Determine the [X, Y] coordinate at the center of the cell enclosing the given text.  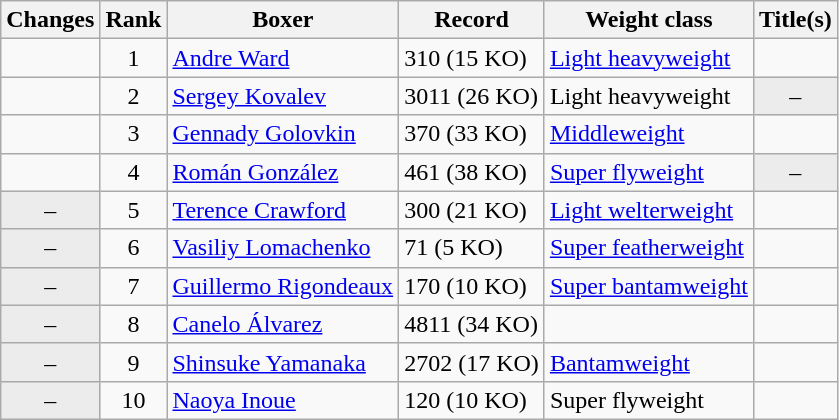
10 [134, 400]
7 [134, 286]
Román González [283, 172]
Changes [50, 20]
Canelo Álvarez [283, 324]
Bantamweight [648, 362]
Boxer [283, 20]
Middleweight [648, 134]
2 [134, 96]
3 [134, 134]
461 (38 KO) [472, 172]
5 [134, 210]
Super bantamweight [648, 286]
Vasiliy Lomachenko [283, 248]
Rank [134, 20]
Shinsuke Yamanaka [283, 362]
6 [134, 248]
Terence Crawford [283, 210]
170 (10 KO) [472, 286]
2702 (17 KO) [472, 362]
Light welterweight [648, 210]
Record [472, 20]
Super featherweight [648, 248]
Andre Ward [283, 58]
4811 (34 KO) [472, 324]
8 [134, 324]
3011 (26 KO) [472, 96]
Guillermo Rigondeaux [283, 286]
Gennady Golovkin [283, 134]
Sergey Kovalev [283, 96]
Naoya Inoue [283, 400]
4 [134, 172]
300 (21 KO) [472, 210]
Weight class [648, 20]
310 (15 KO) [472, 58]
120 (10 KO) [472, 400]
Title(s) [795, 20]
71 (5 KO) [472, 248]
370 (33 KO) [472, 134]
1 [134, 58]
9 [134, 362]
